Return (x, y) of the center of cell containing provided text 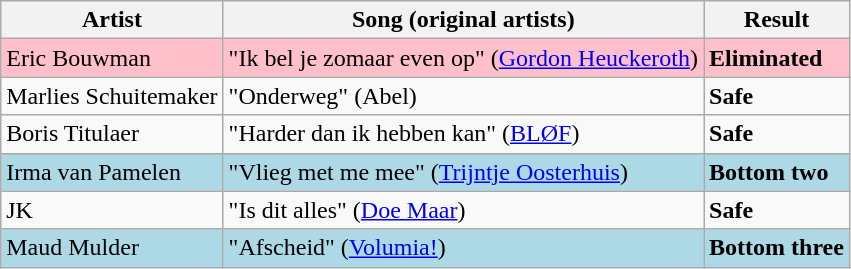
JK (112, 210)
Irma van Pamelen (112, 172)
"Vlieg met me mee" (Trijntje Oosterhuis) (463, 172)
Bottom three (777, 248)
Marlies Schuitemaker (112, 96)
Bottom two (777, 172)
Maud Mulder (112, 248)
Eliminated (777, 58)
"Is dit alles" (Doe Maar) (463, 210)
"Afscheid" (Volumia!) (463, 248)
"Onderweg" (Abel) (463, 96)
Song (original artists) (463, 20)
"Harder dan ik hebben kan" (BLØF) (463, 134)
Eric Bouwman (112, 58)
"Ik bel je zomaar even op" (Gordon Heuckeroth) (463, 58)
Artist (112, 20)
Boris Titulaer (112, 134)
Result (777, 20)
